Return the [X, Y] coordinate for the center point of the cell that contains the specified text.  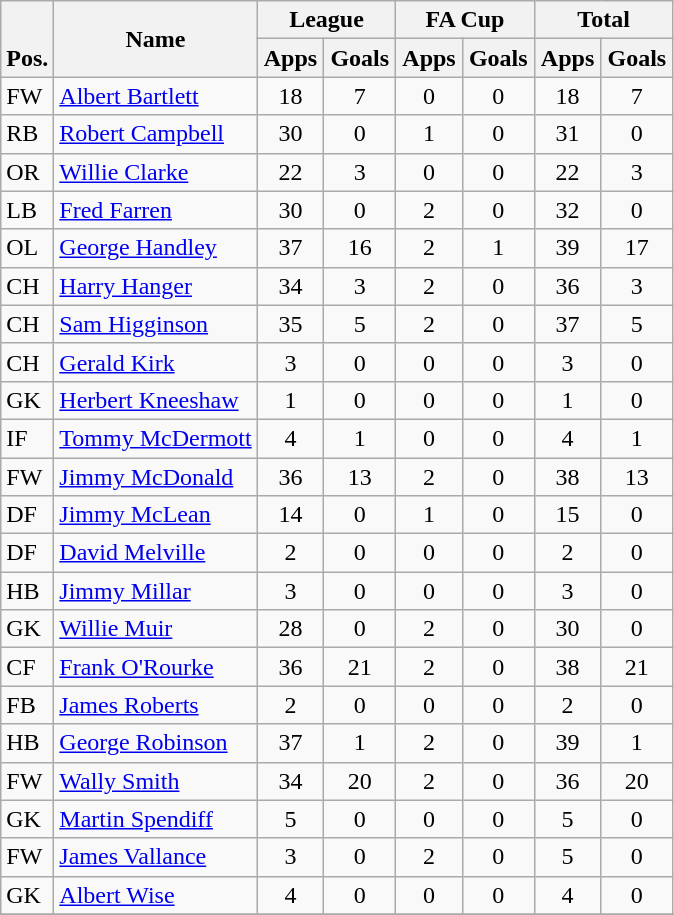
Sam Higginson [156, 324]
32 [568, 210]
Frank O'Rourke [156, 667]
RB [28, 134]
Willie Muir [156, 629]
Herbert Kneeshaw [156, 400]
Jimmy McLean [156, 515]
OR [28, 172]
Albert Bartlett [156, 96]
IF [28, 438]
28 [290, 629]
FA Cup [466, 20]
Jimmy McDonald [156, 477]
David Melville [156, 553]
Martin Spendiff [156, 819]
31 [568, 134]
15 [568, 515]
Gerald Kirk [156, 362]
17 [637, 248]
Jimmy Millar [156, 591]
George Handley [156, 248]
League [326, 20]
14 [290, 515]
Fred Farren [156, 210]
Wally Smith [156, 781]
Pos. [28, 39]
16 [360, 248]
CF [28, 667]
Name [156, 39]
James Roberts [156, 705]
OL [28, 248]
George Robinson [156, 743]
Harry Hanger [156, 286]
Albert Wise [156, 895]
Tommy McDermott [156, 438]
Total [604, 20]
Robert Campbell [156, 134]
35 [290, 324]
Willie Clarke [156, 172]
James Vallance [156, 857]
LB [28, 210]
FB [28, 705]
